From the cell containing the given text, extract its center point as (X, Y) coordinate. 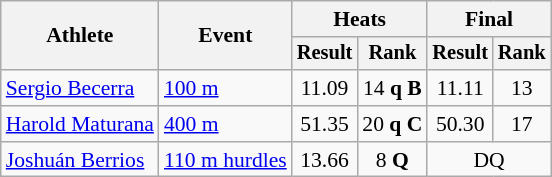
400 m (226, 124)
14 q B (392, 88)
50.30 (460, 124)
Sergio Becerra (80, 88)
51.35 (325, 124)
17 (522, 124)
Athlete (80, 36)
11.11 (460, 88)
13 (522, 88)
100 m (226, 88)
Event (226, 36)
Heats (360, 19)
Harold Maturana (80, 124)
11.09 (325, 88)
20 q C (392, 124)
Final (488, 19)
